Determine the (X, Y) coordinate at the center of the cell enclosing the given text.  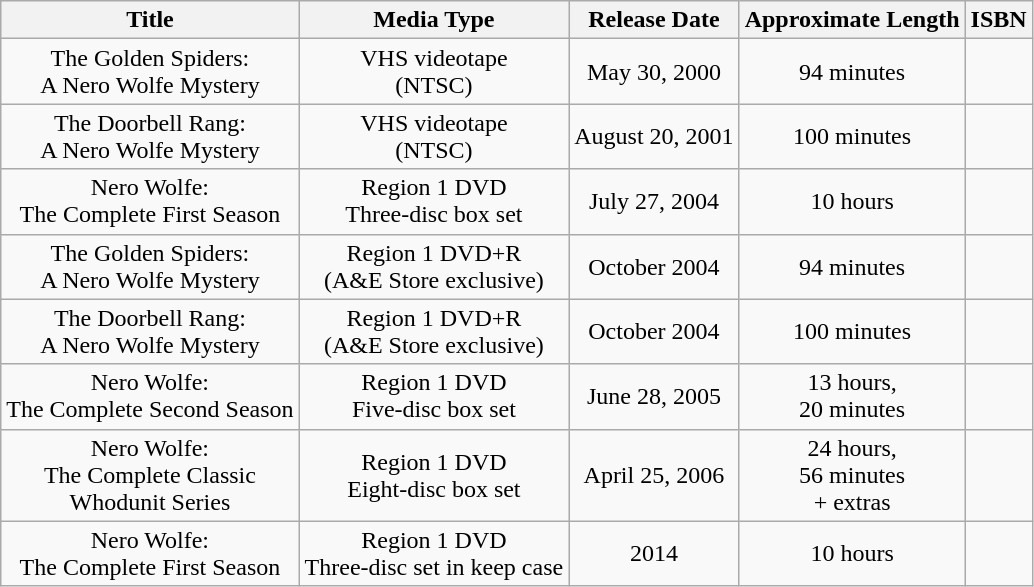
13 hours,20 minutes (852, 396)
24 hours,56 minutes+ extras (852, 475)
April 25, 2006 (654, 475)
Region 1 DVDThree-disc box set (434, 202)
Approximate Length (852, 20)
Nero Wolfe:The Complete ClassicWhodunit Series (150, 475)
May 30, 2000 (654, 72)
2014 (654, 554)
ISBN (998, 20)
Title (150, 20)
Region 1 DVDEight-disc box set (434, 475)
August 20, 2001 (654, 136)
Nero Wolfe:The Complete Second Season (150, 396)
July 27, 2004 (654, 202)
Release Date (654, 20)
Media Type (434, 20)
June 28, 2005 (654, 396)
Region 1 DVDThree-disc set in keep case (434, 554)
Region 1 DVDFive-disc box set (434, 396)
